Return the (x, y) coordinate for the center point of the cell that contains the specified text.  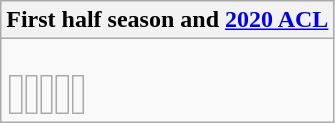
First half season and 2020 ACL (168, 20)
